From the cell containing the given text, extract its center point as [x, y] coordinate. 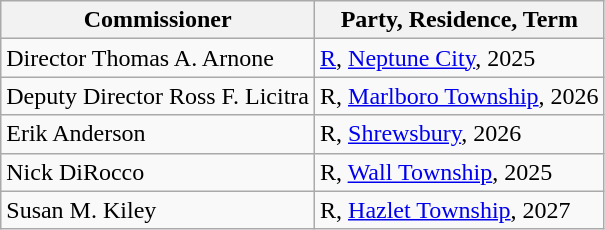
R, Shrewsbury, 2026 [460, 134]
R, Marlboro Township, 2026 [460, 96]
Director Thomas A. Arnone [158, 58]
Deputy Director Ross F. Licitra [158, 96]
Party, Residence, Term [460, 20]
R, Neptune City, 2025 [460, 58]
Nick DiRocco [158, 172]
Susan M. Kiley [158, 210]
Commissioner [158, 20]
R, Wall Township, 2025 [460, 172]
Erik Anderson [158, 134]
R, Hazlet Township, 2027 [460, 210]
